Return (X, Y) of the center of cell containing provided text 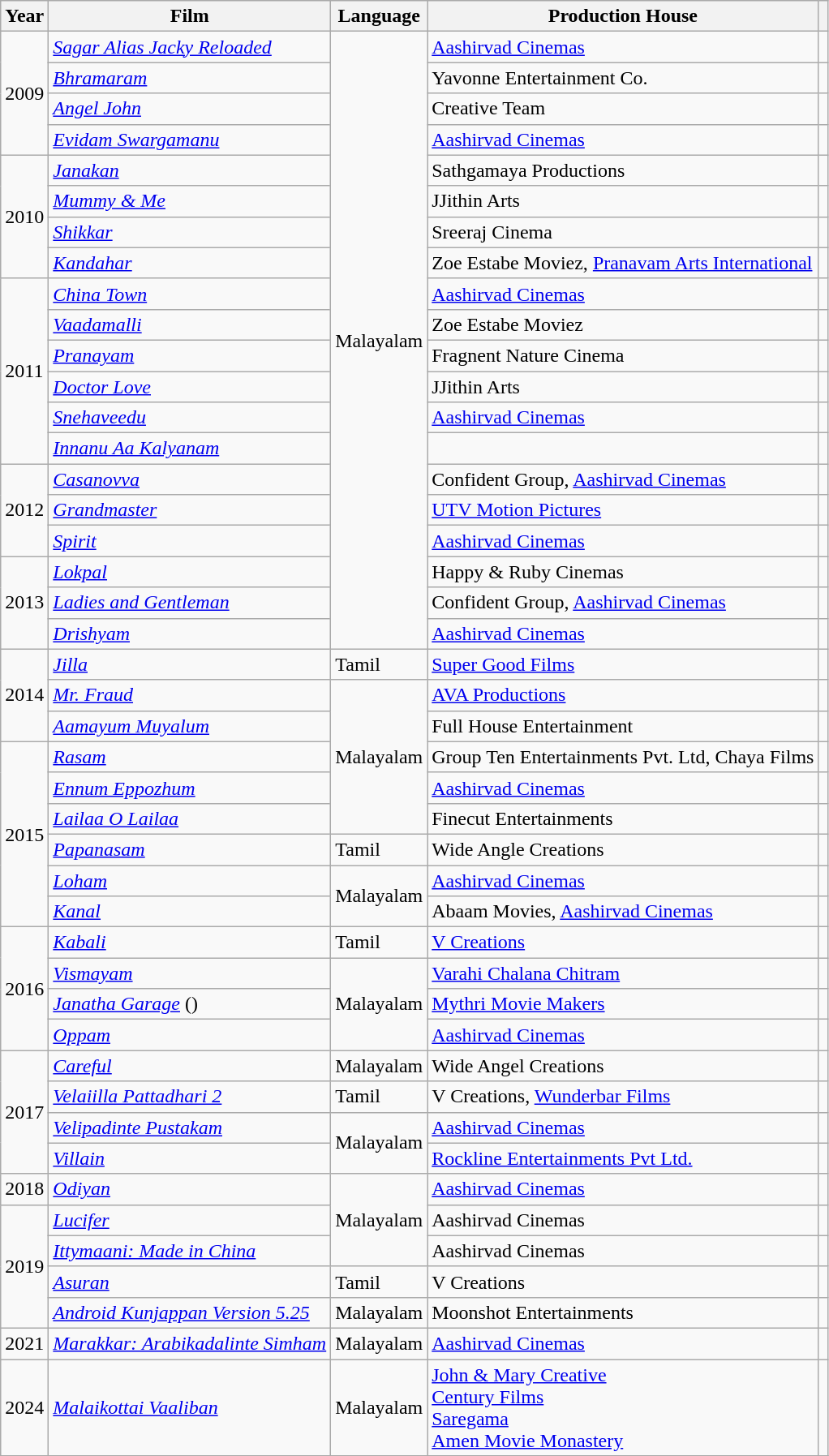
Group Ten Entertainments Pvt. Ltd, Chaya Films (623, 757)
Zoe Estabe Moviez (623, 324)
Velaiilla Pattadhari 2 (190, 1097)
Sathgamaya Productions (623, 170)
Janakan (190, 170)
Lucifer (190, 1220)
Kabali (190, 943)
2011 (24, 371)
China Town (190, 294)
Wide Angel Creations (623, 1066)
Villain (190, 1158)
Marakkar: Arabikadalinte Simham (190, 1343)
Loham (190, 880)
Jilla (190, 664)
Lailaa O Lailaa (190, 818)
Happy & Ruby Cinemas (623, 572)
Mr. Fraud (190, 695)
Sreeraj Cinema (623, 232)
Abaam Movies, Aashirvad Cinemas (623, 912)
Finecut Entertainments (623, 818)
Rasam (190, 757)
Vaadamalli (190, 324)
Innanu Aa Kalyanam (190, 449)
Year (24, 16)
Aamayum Muyalum (190, 726)
Asuran (190, 1282)
2019 (24, 1266)
Android Kunjappan Version 5.25 (190, 1312)
Kandahar (190, 263)
2012 (24, 510)
AVA Productions (623, 695)
Rockline Entertainments Pvt Ltd. (623, 1158)
Angel John (190, 109)
Mythri Movie Makers (623, 1004)
Odiyan (190, 1189)
Snehaveedu (190, 418)
Careful (190, 1066)
Pranayam (190, 355)
2014 (24, 695)
Mummy & Me (190, 201)
Doctor Love (190, 387)
Casanovva (190, 479)
Production House (623, 16)
Lokpal (190, 572)
2015 (24, 834)
Grandmaster (190, 510)
Full House Entertainment (623, 726)
2009 (24, 93)
Kanal (190, 912)
Zoe Estabe Moviez, Pranavam Arts International (623, 263)
Shikkar (190, 232)
Velipadinte Pustakam (190, 1127)
Oppam (190, 1035)
2016 (24, 989)
John & Mary CreativeCentury FilmsSaregamaAmen Movie Monastery (623, 1408)
Language (380, 16)
2017 (24, 1112)
2018 (24, 1189)
Papanasam (190, 849)
Creative Team (623, 109)
Janatha Garage () (190, 1004)
Spirit (190, 541)
Film (190, 16)
Yavonne Entertainment Co. (623, 78)
Wide Angle Creations (623, 849)
Ennum Eppozhum (190, 788)
2024 (24, 1408)
Varahi Chalana Chitram (623, 973)
2013 (24, 603)
2021 (24, 1343)
Vismayam (190, 973)
UTV Motion Pictures (623, 510)
2010 (24, 217)
Ladies and Gentleman (190, 603)
Bhramaram (190, 78)
Malaikottai Vaaliban (190, 1408)
Drishyam (190, 634)
Sagar Alias Jacky Reloaded (190, 47)
V Creations, Wunderbar Films (623, 1097)
Super Good Films (623, 664)
Fragnent Nature Cinema (623, 355)
Ittymaani: Made in China (190, 1251)
Evidam Swargamanu (190, 140)
Moonshot Entertainments (623, 1312)
